For the text-containing cell, return its midpoint in (X, Y) coordinate format. 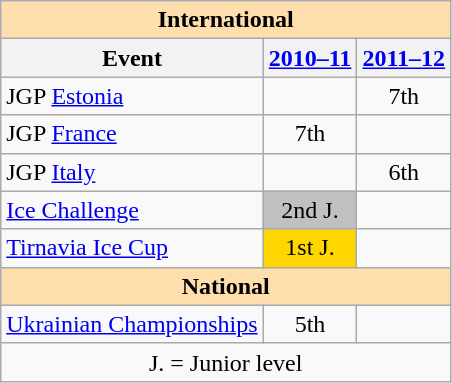
J. = Junior level (226, 362)
JGP Estonia (132, 96)
2nd J. (310, 210)
6th (404, 172)
1st J. (310, 248)
5th (310, 324)
Tirnavia Ice Cup (132, 248)
JGP Italy (132, 172)
2010–11 (310, 58)
JGP France (132, 134)
Event (132, 58)
International (226, 20)
Ice Challenge (132, 210)
National (226, 286)
Ukrainian Championships (132, 324)
2011–12 (404, 58)
